Provide the [X, Y] coordinate of the cell's center where the given text is located.  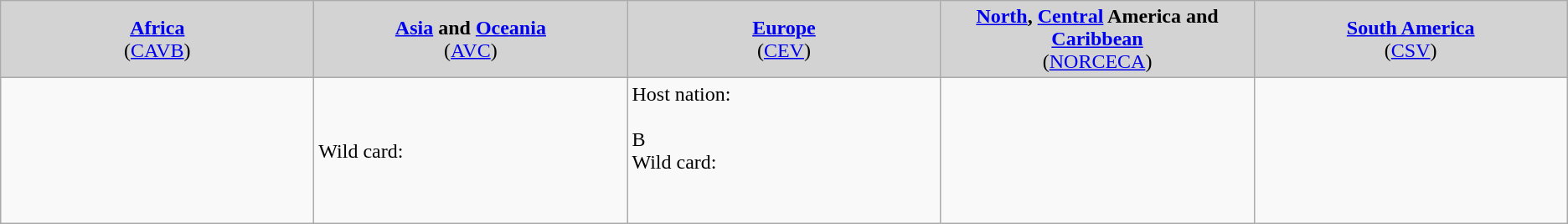
North, Central America and Caribbean(NORCECA) [1097, 39]
Host nation: BWild card: [784, 151]
Europe(CEV) [784, 39]
Wild card: [471, 151]
Africa(CAVB) [157, 39]
South America(CSV) [1411, 39]
Asia and Oceania(AVC) [471, 39]
